Extract the [X, Y] coordinate from the center of the cell holding the provided text.  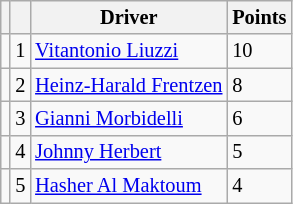
8 [259, 85]
10 [259, 51]
Hasher Al Maktoum [128, 186]
Driver [128, 17]
6 [259, 118]
Heinz-Harald Frentzen [128, 85]
Points [259, 17]
3 [20, 118]
Vitantonio Liuzzi [128, 51]
2 [20, 85]
1 [20, 51]
Gianni Morbidelli [128, 118]
Johnny Herbert [128, 152]
